Identify which cell holds the provided text, then report its [X, Y] central coordinate. 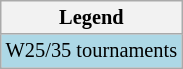
W25/35 tournaments [92, 51]
Legend [92, 17]
